Extract the (X, Y) coordinate from the center of the cell holding the provided text.  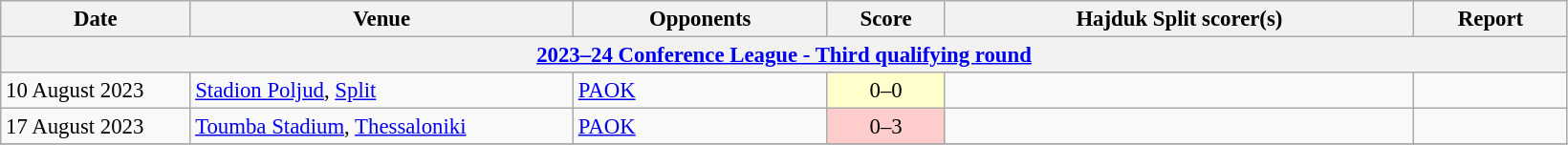
2023–24 Conference League - Third qualifying round (784, 55)
Hajduk Split scorer(s) (1180, 19)
0–3 (885, 127)
Toumba Stadium, Thessaloniki (382, 127)
Opponents (700, 19)
Stadion Poljud, Split (382, 91)
10 August 2023 (96, 91)
Date (96, 19)
Venue (382, 19)
Report (1492, 19)
17 August 2023 (96, 127)
0–0 (885, 91)
Score (885, 19)
